Pinpoint the cell where the given text exists, returning its [X, Y] midpoint coordinate. 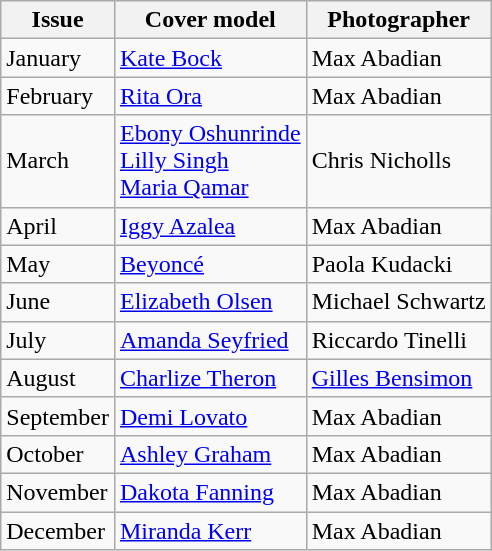
Cover model [210, 20]
Charlize Theron [210, 378]
September [58, 416]
February [58, 96]
Ashley Graham [210, 454]
March [58, 161]
Beyoncé [210, 264]
May [58, 264]
November [58, 492]
Amanda Seyfried [210, 340]
January [58, 58]
July [58, 340]
Chris Nicholls [398, 161]
Iggy Azalea [210, 226]
Issue [58, 20]
Photographer [398, 20]
Ebony OshunrindeLilly SinghMaria Qamar [210, 161]
Gilles Bensimon [398, 378]
August [58, 378]
Elizabeth Olsen [210, 302]
Michael Schwartz [398, 302]
Demi Lovato [210, 416]
Paola Kudacki [398, 264]
Rita Ora [210, 96]
Riccardo Tinelli [398, 340]
December [58, 531]
June [58, 302]
October [58, 454]
Dakota Fanning [210, 492]
Miranda Kerr [210, 531]
Kate Bock [210, 58]
April [58, 226]
